Find where the given text appears and provide that cell's center as [x, y] coordinate. 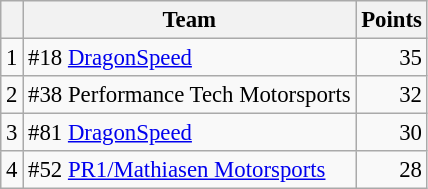
35 [392, 58]
#38 Performance Tech Motorsports [190, 95]
2 [12, 95]
4 [12, 170]
32 [392, 95]
1 [12, 58]
3 [12, 133]
30 [392, 133]
28 [392, 170]
#18 DragonSpeed [190, 58]
#81 DragonSpeed [190, 133]
Points [392, 20]
#52 PR1/Mathiasen Motorsports [190, 170]
Team [190, 20]
